Identify which cell holds the provided text, then report its [X, Y] central coordinate. 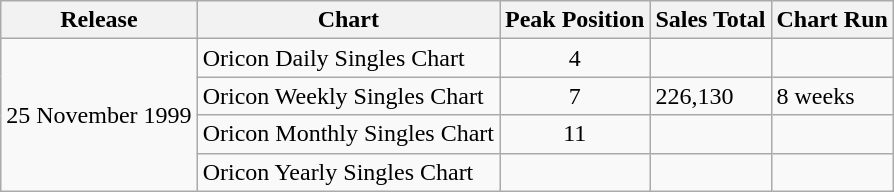
Oricon Yearly Singles Chart [348, 172]
11 [575, 134]
Peak Position [575, 20]
Oricon Weekly Singles Chart [348, 96]
Release [99, 20]
Sales Total [710, 20]
Chart [348, 20]
25 November 1999 [99, 115]
7 [575, 96]
4 [575, 58]
Oricon Daily Singles Chart [348, 58]
226,130 [710, 96]
Chart Run [832, 20]
Oricon Monthly Singles Chart [348, 134]
8 weeks [832, 96]
